Determine the [X, Y] coordinate at the center of the cell enclosing the given text.  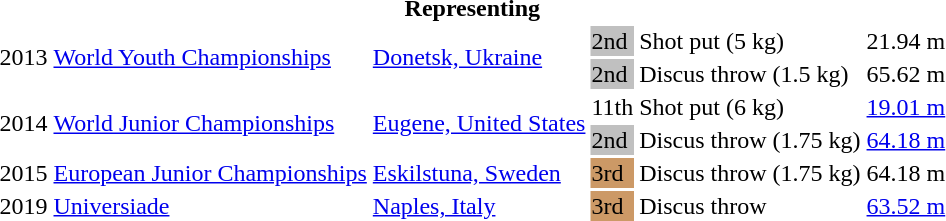
World Youth Championships [210, 58]
Discus throw (1.5 kg) [750, 74]
Donetsk, Ukraine [479, 58]
Discus throw [750, 206]
Universiade [210, 206]
Eugene, United States [479, 124]
Naples, Italy [479, 206]
European Junior Championships [210, 173]
Shot put (5 kg) [750, 41]
11th [612, 107]
Shot put (6 kg) [750, 107]
World Junior Championships [210, 124]
Eskilstuna, Sweden [479, 173]
